Return the (x, y) coordinate for the center point of the cell that contains the specified text.  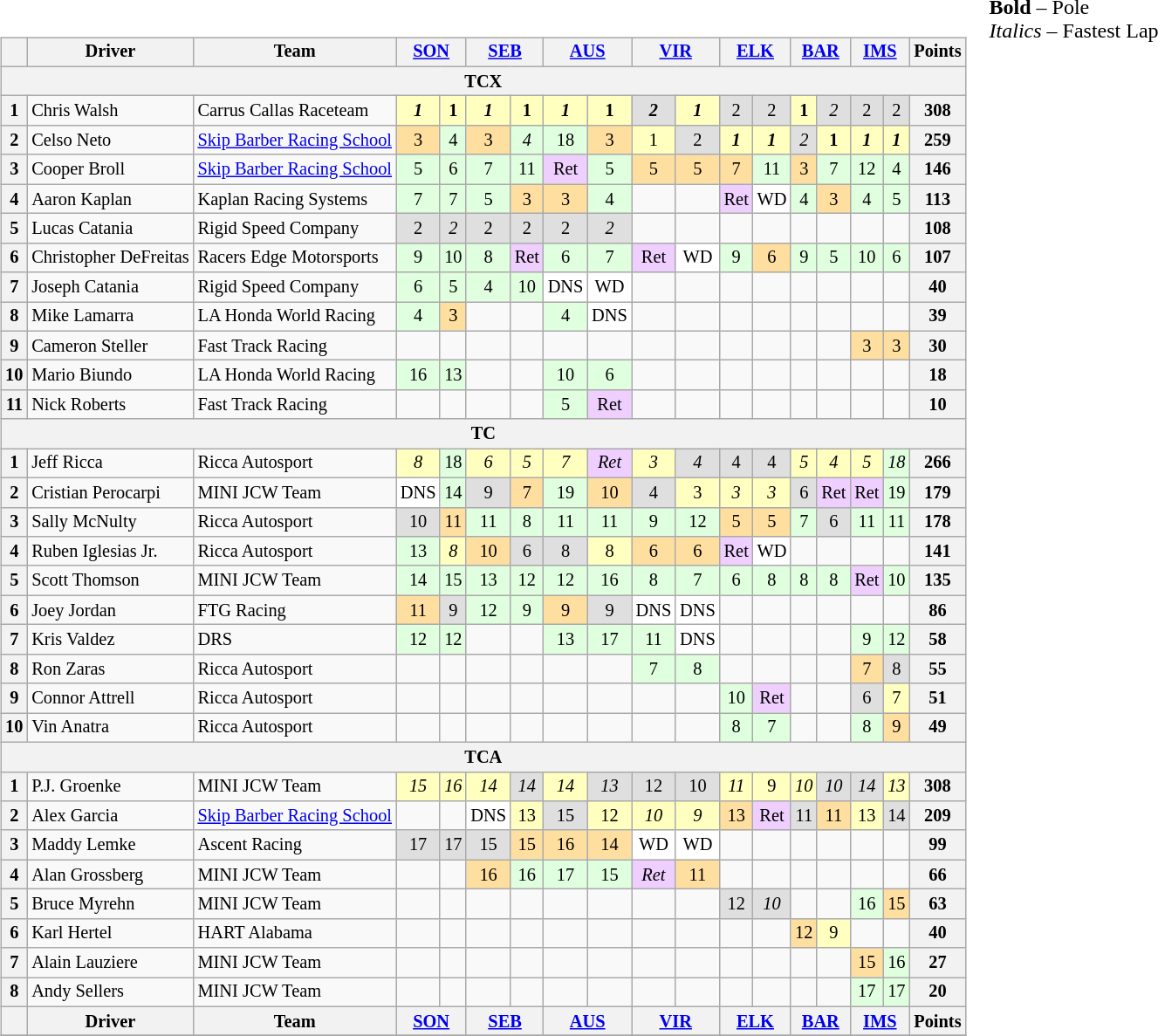
27 (937, 963)
178 (937, 522)
Aaron Kaplan (110, 199)
58 (937, 640)
49 (937, 728)
TCA (483, 757)
Ascent Racing (295, 845)
Sally McNulty (110, 522)
Nick Roberts (110, 405)
86 (937, 610)
HART Alabama (295, 933)
Chris Walsh (110, 111)
Christopher DeFreitas (110, 257)
Connor Attrell (110, 698)
63 (937, 904)
Kris Valdez (110, 640)
209 (937, 816)
Andy Sellers (110, 992)
TCX (483, 81)
Cristian Perocarpi (110, 492)
Celso Neto (110, 141)
Ruben Iglesias Jr. (110, 552)
Ron Zaras (110, 669)
TC (483, 434)
113 (937, 199)
30 (937, 346)
266 (937, 463)
Joey Jordan (110, 610)
Vin Anatra (110, 728)
108 (937, 229)
146 (937, 169)
FTG Racing (295, 610)
P.J. Groenke (110, 786)
Cooper Broll (110, 169)
Kaplan Racing Systems (295, 199)
39 (937, 317)
99 (937, 845)
Scott Thomson (110, 580)
135 (937, 580)
Bruce Myrehn (110, 904)
51 (937, 698)
Maddy Lemke (110, 845)
Carrus Callas Raceteam (295, 111)
Jeff Ricca (110, 463)
Alain Lauziere (110, 963)
Cameron Steller (110, 346)
Racers Edge Motorsports (295, 257)
Alan Grossberg (110, 875)
Karl Hertel (110, 933)
Alex Garcia (110, 816)
DRS (295, 640)
Lucas Catania (110, 229)
Joseph Catania (110, 287)
259 (937, 141)
55 (937, 669)
20 (937, 992)
179 (937, 492)
Mike Lamarra (110, 317)
141 (937, 552)
Mario Biundo (110, 375)
66 (937, 875)
107 (937, 257)
